Return the [x, y] coordinate for the center point of the cell that contains the specified text.  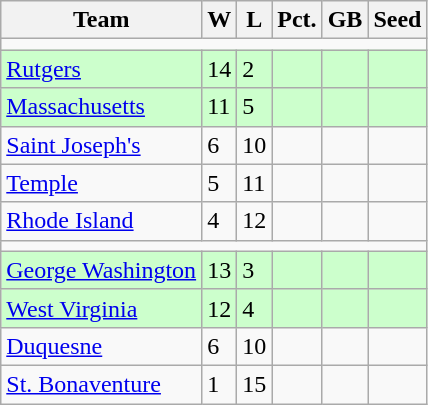
Rhode Island [102, 221]
Saint Joseph's [102, 145]
15 [254, 384]
14 [220, 69]
St. Bonaventure [102, 384]
GB [345, 20]
Seed [398, 20]
Duquesne [102, 346]
George Washington [102, 270]
1 [220, 384]
Rutgers [102, 69]
Team [102, 20]
2 [254, 69]
Massachusetts [102, 107]
West Virginia [102, 308]
W [220, 20]
Temple [102, 183]
L [254, 20]
3 [254, 270]
13 [220, 270]
Pct. [297, 20]
